Determine the (x, y) coordinate at the center of the cell enclosing the given text.  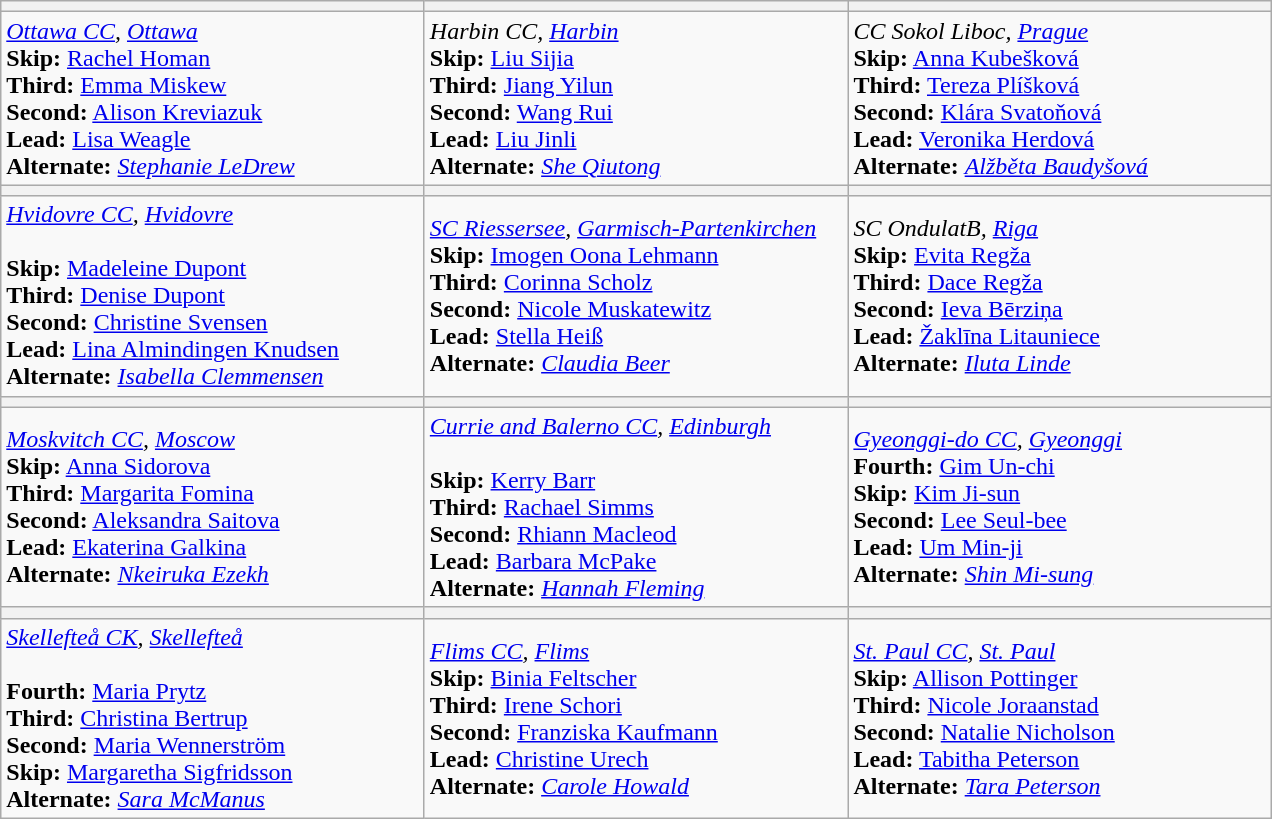
Moskvitch CC, MoscowSkip: Anna Sidorova Third: Margarita Fomina Second: Aleksandra Saitova Lead: Ekaterina Galkina Alternate: Nkeiruka Ezekh (213, 507)
Flims CC, FlimsSkip: Binia Feltscher Third: Irene Schori Second: Franziska Kaufmann Lead: Christine Urech Alternate: Carole Howald (636, 718)
Harbin CC, HarbinSkip: Liu Sijia Third: Jiang Yilun Second: Wang Rui Lead: Liu Jinli Alternate: She Qiutong (636, 98)
St. Paul CC, St. PaulSkip: Allison Pottinger Third: Nicole Joraanstad Second: Natalie Nicholson Lead: Tabitha Peterson Alternate: Tara Peterson (1060, 718)
Gyeonggi-do CC, GyeonggiFourth: Gim Un-chi Skip: Kim Ji-sun Second: Lee Seul-bee Lead: Um Min-ji Alternate: Shin Mi-sung (1060, 507)
Currie and Balerno CC, Edinburgh Skip: Kerry Barr Third: Rachael Simms Second: Rhiann Macleod Lead: Barbara McPake Alternate: Hannah Fleming (636, 507)
SC OndulatB, RigaSkip: Evita Regža Third: Dace Regža Second: Ieva Bērziņa Lead: Žaklīna Litauniece Alternate: Iluta Linde (1060, 296)
Ottawa CC, OttawaSkip: Rachel Homan Third: Emma Miskew Second: Alison Kreviazuk Lead: Lisa Weagle Alternate: Stephanie LeDrew (213, 98)
Skellefteå CK, SkellefteåFourth: Maria Prytz Third: Christina Bertrup Second: Maria Wennerström Skip: Margaretha Sigfridsson Alternate: Sara McManus (213, 718)
CC Sokol Liboc, PragueSkip: Anna Kubešková Third: Tereza Plíšková Second: Klára Svatoňová Lead: Veronika Herdová Alternate: Alžběta Baudyšová (1060, 98)
